Extract the (X, Y) coordinate from the center of the cell holding the provided text.  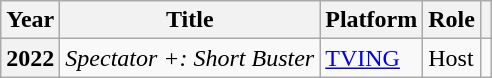
Title (190, 20)
Platform (372, 20)
Year (30, 20)
Spectator +: Short Buster (190, 58)
Host (452, 58)
TVING (372, 58)
2022 (30, 58)
Role (452, 20)
